Extract the (x, y) coordinate from the center of the cell holding the provided text.  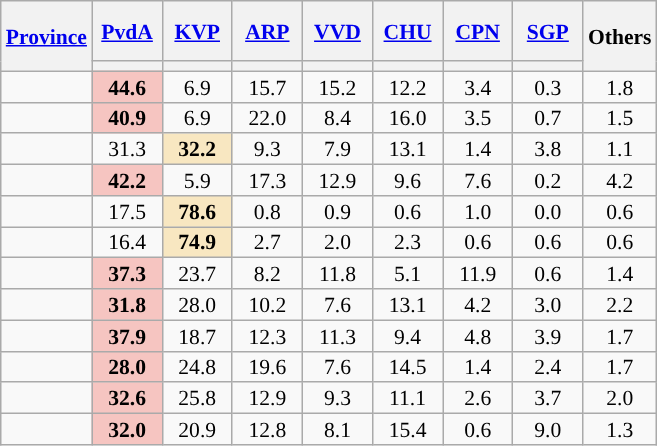
4.8 (478, 336)
40.9 (127, 118)
0.7 (548, 118)
3.5 (478, 118)
Others (620, 36)
0.9 (337, 212)
5.1 (408, 274)
74.9 (197, 242)
0.2 (548, 180)
2.6 (478, 398)
CHU (408, 31)
9.0 (548, 430)
11.8 (337, 274)
32.6 (127, 398)
0.8 (267, 212)
16.0 (408, 118)
11.3 (337, 336)
8.2 (267, 274)
22.0 (267, 118)
CPN (478, 31)
1.5 (620, 118)
15.4 (408, 430)
20.9 (197, 430)
16.4 (127, 242)
12.3 (267, 336)
7.9 (337, 150)
5.9 (197, 180)
32.0 (127, 430)
1.3 (620, 430)
12.8 (267, 430)
12.2 (408, 86)
44.6 (127, 86)
37.3 (127, 274)
9.4 (408, 336)
78.6 (197, 212)
3.4 (478, 86)
1.1 (620, 150)
1.8 (620, 86)
3.7 (548, 398)
17.3 (267, 180)
1.0 (478, 212)
3.9 (548, 336)
31.3 (127, 150)
0.3 (548, 86)
11.9 (478, 274)
3.8 (548, 150)
15.2 (337, 86)
32.2 (197, 150)
PvdA (127, 31)
18.7 (197, 336)
2.4 (548, 366)
VVD (337, 31)
KVP (197, 31)
23.7 (197, 274)
10.2 (267, 304)
17.5 (127, 212)
2.2 (620, 304)
9.6 (408, 180)
14.5 (408, 366)
2.7 (267, 242)
19.6 (267, 366)
37.9 (127, 336)
2.3 (408, 242)
8.1 (337, 430)
25.8 (197, 398)
3.0 (548, 304)
0.0 (548, 212)
SGP (548, 31)
ARP (267, 31)
15.7 (267, 86)
24.8 (197, 366)
42.2 (127, 180)
31.8 (127, 304)
Province (46, 36)
11.1 (408, 398)
8.4 (337, 118)
